Search for the cell housing the specified text and yield its (x, y) center coordinate. 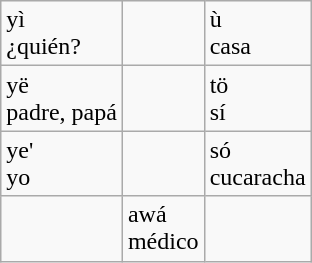
ùcasa (258, 34)
sócucaracha (258, 164)
yëpadre, papá (62, 98)
yì¿quién? (62, 34)
tösí (258, 98)
ye'yo (62, 164)
awámédico (163, 228)
